Search for the cell housing the specified text and yield its (X, Y) center coordinate. 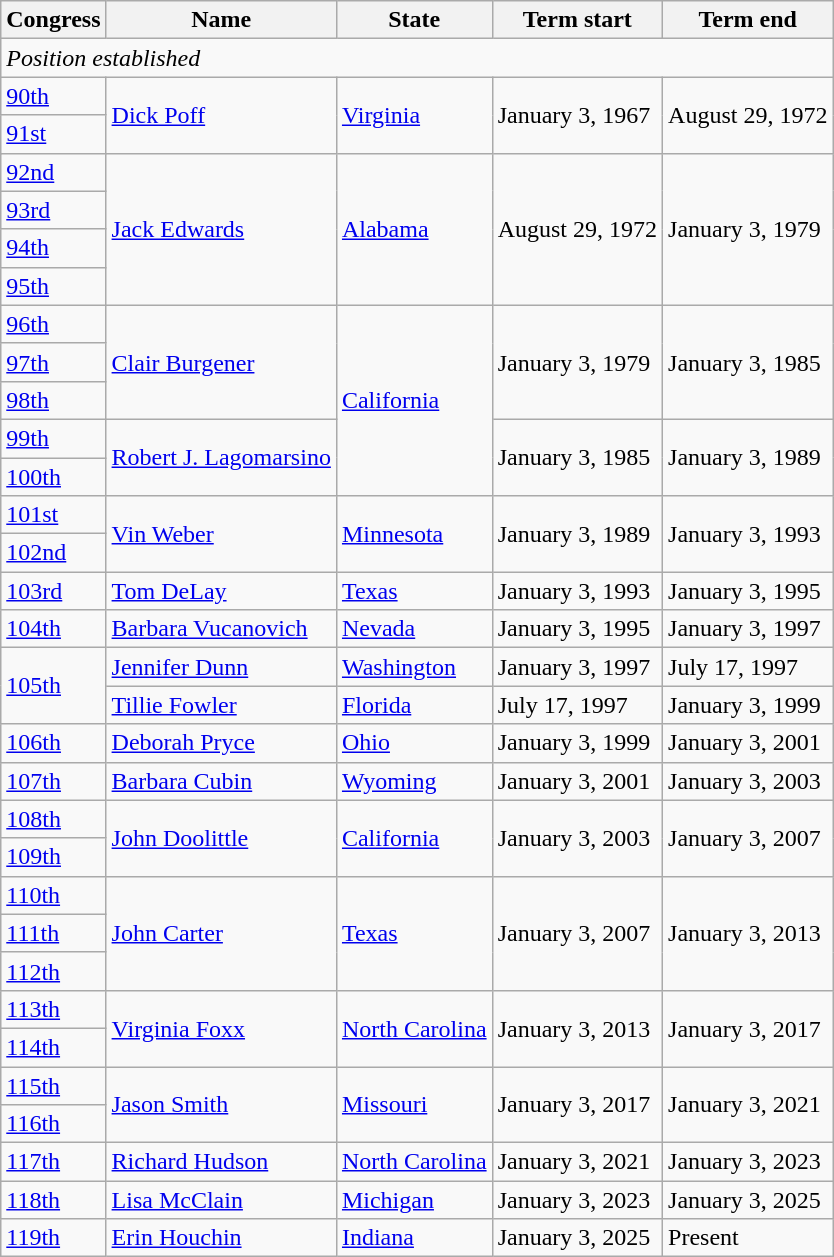
Virginia Foxx (221, 1028)
94th (54, 248)
Nevada (414, 629)
Congress (54, 20)
Jennifer Dunn (221, 667)
Position established (417, 58)
113th (54, 1009)
Vin Weber (221, 534)
Missouri (414, 1104)
Tom DeLay (221, 591)
98th (54, 400)
Richard Hudson (221, 1162)
Alabama (414, 229)
99th (54, 438)
Deborah Pryce (221, 743)
State (414, 20)
Name (221, 20)
101st (54, 515)
119th (54, 1238)
Barbara Vucanovich (221, 629)
Erin Houchin (221, 1238)
January 3, 1967 (577, 115)
106th (54, 743)
116th (54, 1124)
Indiana (414, 1238)
100th (54, 477)
Clair Burgener (221, 362)
Washington (414, 667)
114th (54, 1047)
109th (54, 857)
102nd (54, 553)
104th (54, 629)
115th (54, 1085)
110th (54, 895)
Ohio (414, 743)
Jason Smith (221, 1104)
90th (54, 96)
Florida (414, 705)
Tillie Fowler (221, 705)
Term start (577, 20)
Michigan (414, 1200)
Minnesota (414, 534)
103rd (54, 591)
Virginia (414, 115)
Wyoming (414, 781)
Barbara Cubin (221, 781)
Lisa McClain (221, 1200)
96th (54, 324)
John Carter (221, 933)
Dick Poff (221, 115)
95th (54, 286)
93rd (54, 210)
Robert J. Lagomarsino (221, 457)
117th (54, 1162)
91st (54, 134)
112th (54, 971)
Term end (748, 20)
108th (54, 819)
107th (54, 781)
John Doolittle (221, 838)
97th (54, 362)
92nd (54, 172)
111th (54, 933)
105th (54, 686)
Jack Edwards (221, 229)
Present (748, 1238)
118th (54, 1200)
